Determine the [x, y] coordinate at the center of the cell enclosing the given text.  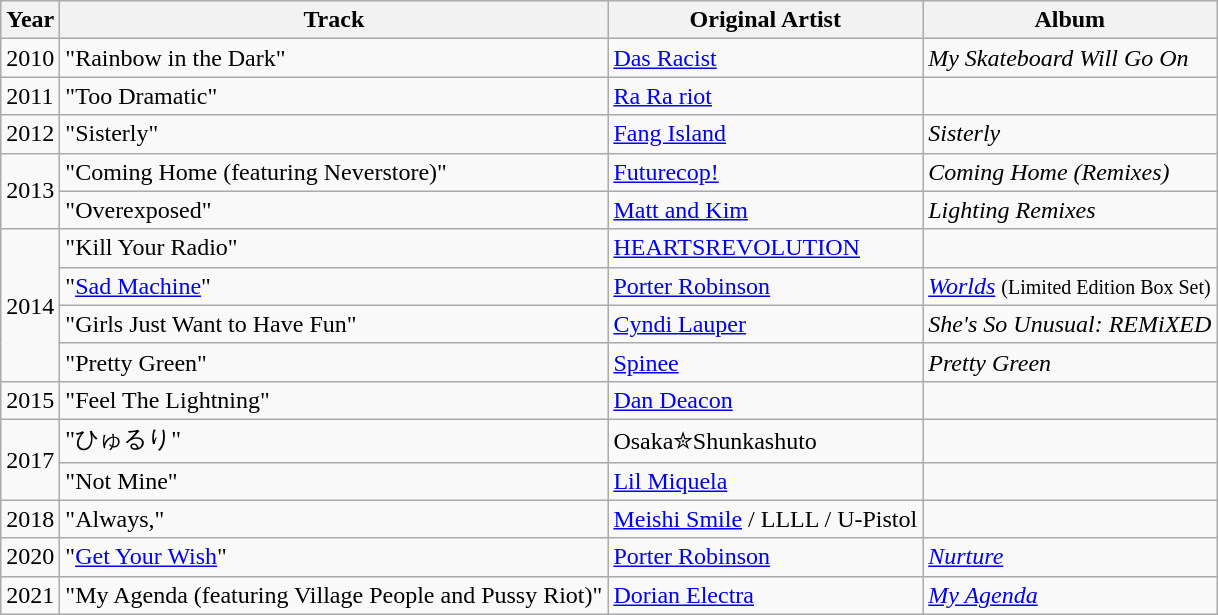
Osaka✮Shunkashuto [766, 440]
"Too Dramatic" [334, 96]
"Sisterly" [334, 134]
2014 [30, 305]
2012 [30, 134]
My Skateboard Will Go On [1070, 58]
2011 [30, 96]
2017 [30, 460]
"Get Your Wish" [334, 557]
"Overexposed" [334, 210]
Worlds (Limited Edition Box Set) [1070, 286]
Lil Miquela [766, 481]
Das Racist [766, 58]
2015 [30, 400]
"Kill Your Radio" [334, 248]
2013 [30, 191]
Cyndi Lauper [766, 324]
2020 [30, 557]
"Pretty Green" [334, 362]
Coming Home (Remixes) [1070, 172]
"Not Mine" [334, 481]
Nurture [1070, 557]
"Feel The Lightning" [334, 400]
Fang Island [766, 134]
Matt and Kim [766, 210]
Album [1070, 20]
"Coming Home (featuring Neverstore)" [334, 172]
Lighting Remixes [1070, 210]
Track [334, 20]
Spinee [766, 362]
Ra Ra riot [766, 96]
2021 [30, 595]
My Agenda [1070, 595]
Original Artist [766, 20]
"ひゅるり" [334, 440]
"Girls Just Want to Have Fun" [334, 324]
She's So Unusual: REMiXED [1070, 324]
2018 [30, 519]
2010 [30, 58]
"My Agenda (featuring Village People and Pussy Riot)" [334, 595]
Pretty Green [1070, 362]
Futurecop! [766, 172]
Dan Deacon [766, 400]
HEARTSREVOLUTION [766, 248]
Sisterly [1070, 134]
Dorian Electra [766, 595]
"Always," [334, 519]
"Rainbow in the Dark" [334, 58]
"Sad Machine" [334, 286]
Meishi Smile / LLLL / U-Pistol [766, 519]
Year [30, 20]
